Output the (X, Y) coordinate of the center of the cell containing the given text.  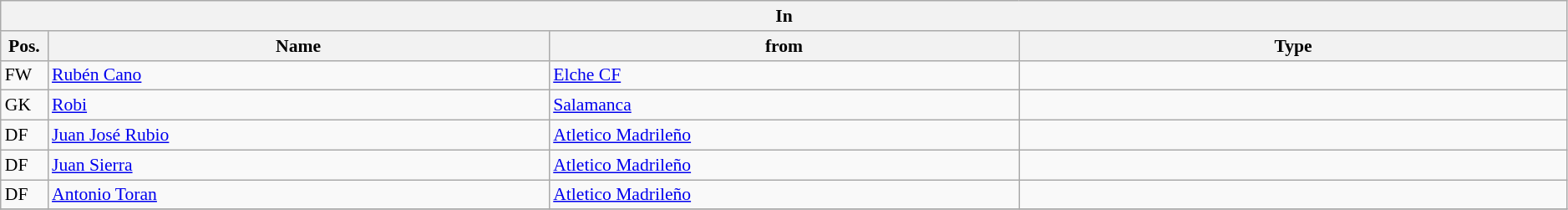
Name (298, 46)
GK (24, 105)
Type (1293, 46)
Robi (298, 105)
In (784, 16)
Elche CF (784, 75)
Salamanca (784, 105)
Juan José Rubio (298, 136)
Rubén Cano (298, 75)
Juan Sierra (298, 165)
from (784, 46)
Antonio Toran (298, 195)
Pos. (24, 46)
FW (24, 75)
